Identify which cell holds the provided text, then report its [X, Y] central coordinate. 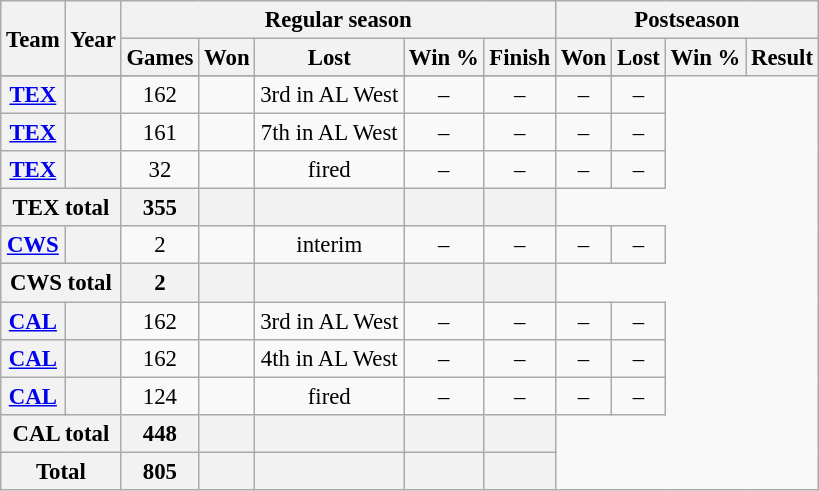
448 [160, 433]
TEX total [61, 208]
Result [782, 58]
124 [160, 396]
161 [160, 133]
CAL total [61, 433]
32 [160, 170]
Team [33, 38]
Games [160, 58]
805 [160, 471]
Total [61, 471]
Postseason [686, 20]
4th in AL West [330, 358]
355 [160, 208]
Year [93, 38]
Finish [520, 58]
CWS total [61, 283]
CWS [33, 245]
interim [330, 245]
Regular season [338, 20]
7th in AL West [330, 133]
